Detect which cell encompasses the target text, then output its [x, y] center coordinate. 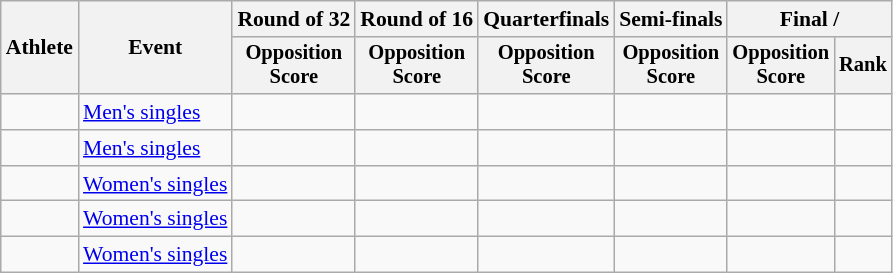
Quarterfinals [546, 19]
Event [155, 48]
Round of 16 [416, 19]
Round of 32 [294, 19]
Semi-finals [670, 19]
Rank [863, 66]
Final / [809, 19]
Athlete [40, 48]
